For the text-containing cell, return its midpoint in [x, y] coordinate format. 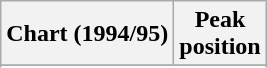
Chart (1994/95) [88, 34]
Peak position [220, 34]
